For the text-containing cell, return its midpoint in [x, y] coordinate format. 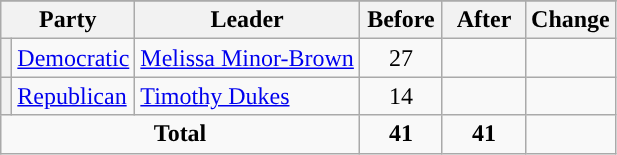
Before [400, 20]
Party [68, 20]
14 [400, 96]
Timothy Dukes [248, 96]
27 [400, 58]
Democratic [74, 58]
After [484, 20]
Total [180, 134]
Melissa Minor-Brown [248, 58]
Change [571, 20]
Leader [248, 20]
Republican [74, 96]
